Find where the given text appears and provide that cell's center as (X, Y) coordinate. 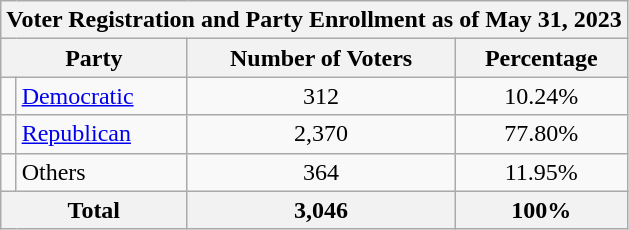
10.24% (541, 96)
Percentage (541, 58)
312 (321, 96)
11.95% (541, 172)
77.80% (541, 134)
100% (541, 210)
Total (94, 210)
3,046 (321, 210)
2,370 (321, 134)
Democratic (102, 96)
Voter Registration and Party Enrollment as of May 31, 2023 (314, 20)
364 (321, 172)
Republican (102, 134)
Party (94, 58)
Number of Voters (321, 58)
Others (102, 172)
